Determine the [x, y] coordinate at the center of the cell enclosing the given text.  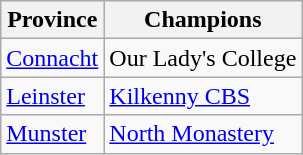
Munster [52, 134]
Province [52, 20]
Leinster [52, 96]
Champions [203, 20]
Kilkenny CBS [203, 96]
Connacht [52, 58]
North Monastery [203, 134]
Our Lady's College [203, 58]
